For the text-containing cell, return its midpoint in [x, y] coordinate format. 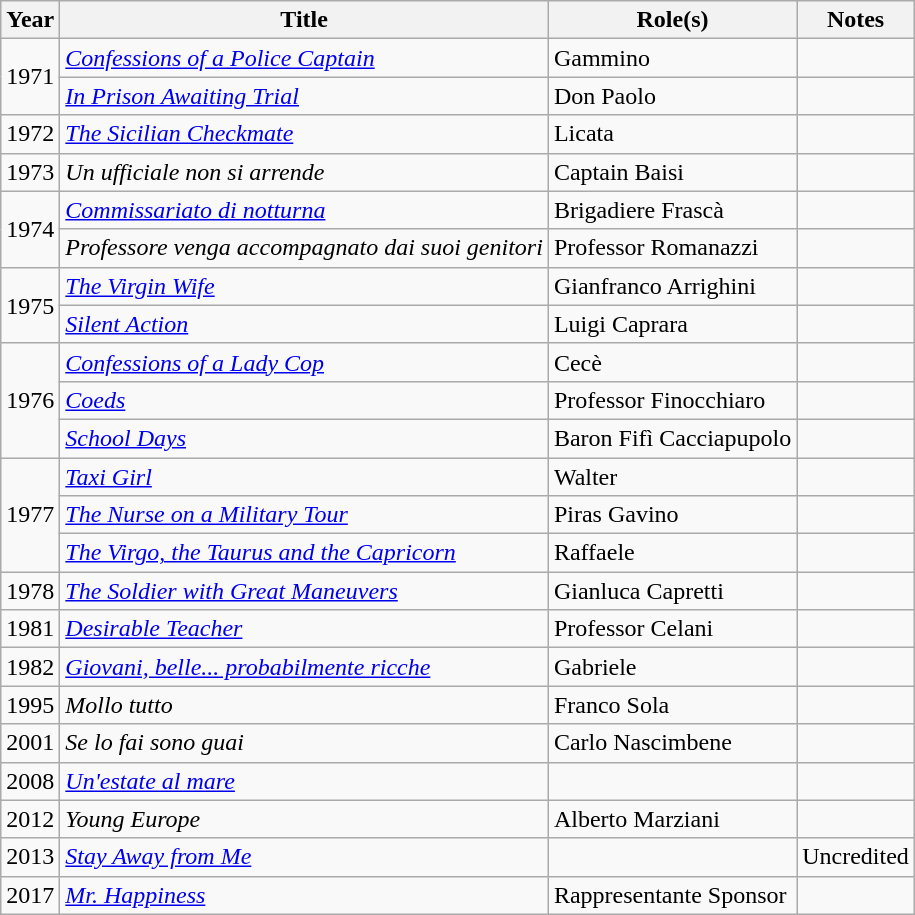
1977 [30, 515]
Stay Away from Me [304, 857]
The Nurse on a Military Tour [304, 515]
Role(s) [672, 20]
1981 [30, 629]
Don Paolo [672, 96]
Gammino [672, 58]
Un ufficiale non si arrende [304, 172]
Giovani, belle... probabilmente ricche [304, 667]
2013 [30, 857]
Professor Celani [672, 629]
1982 [30, 667]
Mollo tutto [304, 705]
Licata [672, 134]
Piras Gavino [672, 515]
Confessions of a Police Captain [304, 58]
Mr. Happiness [304, 895]
2001 [30, 743]
1972 [30, 134]
Cecè [672, 362]
Rappresentante Sponsor [672, 895]
Raffaele [672, 553]
Carlo Nascimbene [672, 743]
Luigi Caprara [672, 324]
Walter [672, 477]
Young Europe [304, 819]
Se lo fai sono guai [304, 743]
Captain Baisi [672, 172]
Taxi Girl [304, 477]
Gabriele [672, 667]
Brigadiere Frascà [672, 210]
1974 [30, 229]
Confessions of a Lady Cop [304, 362]
Franco Sola [672, 705]
In Prison Awaiting Trial [304, 96]
Commissariato di notturna [304, 210]
The Virgin Wife [304, 286]
1973 [30, 172]
Gianfranco Arrighini [672, 286]
Professore venga accompagnato dai suoi genitori [304, 248]
1995 [30, 705]
The Sicilian Checkmate [304, 134]
1976 [30, 400]
1978 [30, 591]
School Days [304, 438]
2012 [30, 819]
1971 [30, 77]
The Virgo, the Taurus and the Capricorn [304, 553]
Un'estate al mare [304, 781]
1975 [30, 305]
Title [304, 20]
Year [30, 20]
The Soldier with Great Maneuvers [304, 591]
Gianluca Capretti [672, 591]
2017 [30, 895]
Baron Fifì Cacciapupolo [672, 438]
Silent Action [304, 324]
Desirable Teacher [304, 629]
Professor Finocchiaro [672, 400]
2008 [30, 781]
Notes [856, 20]
Uncredited [856, 857]
Coeds [304, 400]
Alberto Marziani [672, 819]
Professor Romanazzi [672, 248]
